Provide the [x, y] coordinate of the cell's center where the given text is located.  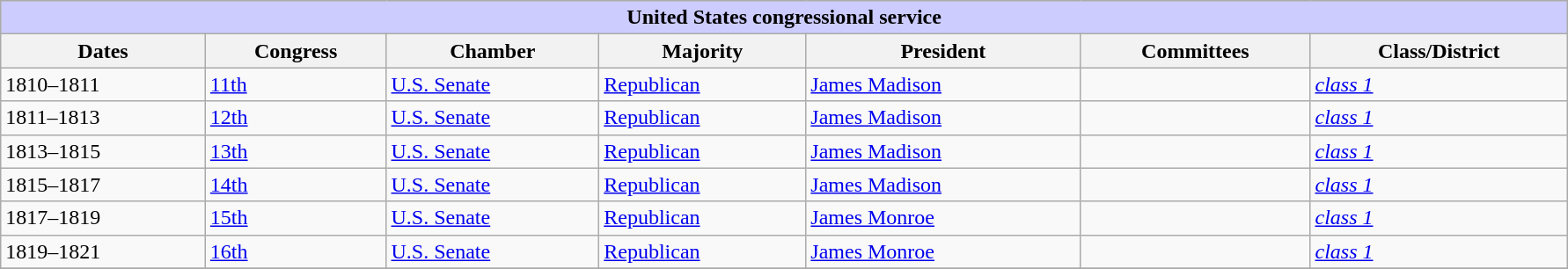
President [943, 51]
Majority [702, 51]
11th [296, 84]
1815–1817 [104, 185]
14th [296, 185]
Chamber [493, 51]
Dates [104, 51]
13th [296, 151]
1810–1811 [104, 84]
Congress [296, 51]
16th [296, 251]
12th [296, 118]
United States congressional service [785, 18]
1819–1821 [104, 251]
Class/District [1440, 51]
15th [296, 218]
1817–1819 [104, 218]
1811–1813 [104, 118]
1813–1815 [104, 151]
Committees [1195, 51]
